Return (x, y) of the center of cell containing provided text 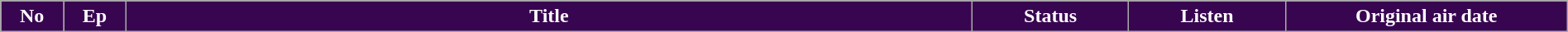
No (32, 16)
Status (1050, 16)
Ep (95, 16)
Listen (1207, 16)
Title (549, 16)
Original air date (1426, 16)
